Extract the [x, y] coordinate from the center of the cell holding the provided text.  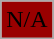
N/A [27, 20]
